Determine the [x, y] coordinate at the center of the cell enclosing the given text.  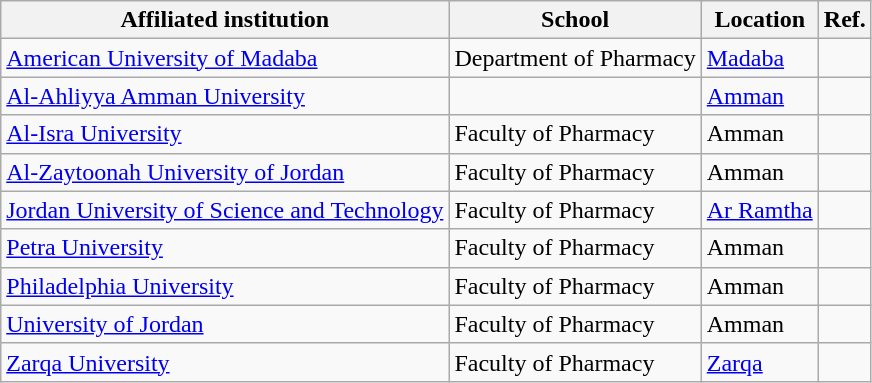
American University of Madaba [225, 58]
Location [760, 20]
Zarqa [760, 362]
Department of Pharmacy [575, 58]
Ref. [844, 20]
Al-Isra University [225, 134]
Jordan University of Science and Technology [225, 210]
Madaba [760, 58]
Ar Ramtha [760, 210]
Petra University [225, 248]
Al-Zaytoonah University of Jordan [225, 172]
Philadelphia University [225, 286]
University of Jordan [225, 324]
Zarqa University [225, 362]
Al-Ahliyya Amman University [225, 96]
Affiliated institution [225, 20]
School [575, 20]
